Search for the cell housing the specified text and yield its [x, y] center coordinate. 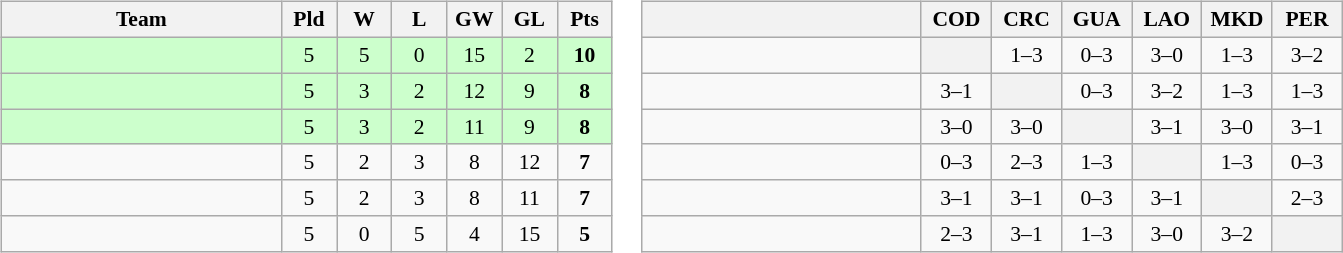
L [420, 20]
Team [141, 20]
GL [530, 20]
10 [584, 55]
W [364, 20]
MKD [1237, 20]
COD [956, 20]
CRC [1026, 20]
GW [474, 20]
4 [474, 234]
Pts [584, 20]
PER [1307, 20]
GUA [1097, 20]
Pld [308, 20]
LAO [1167, 20]
